Identify which cell holds the provided text, then report its [x, y] central coordinate. 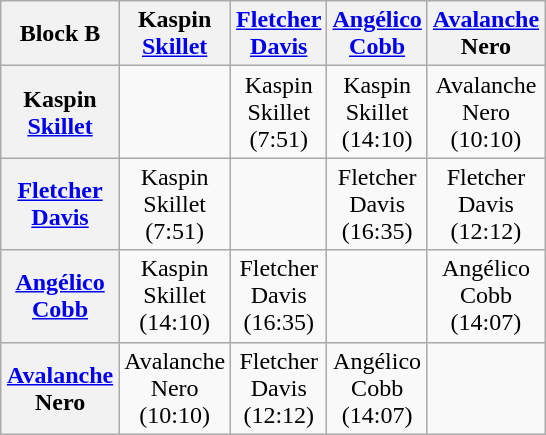
Block B [60, 34]
